Find where the given text appears and provide that cell's center as (x, y) coordinate. 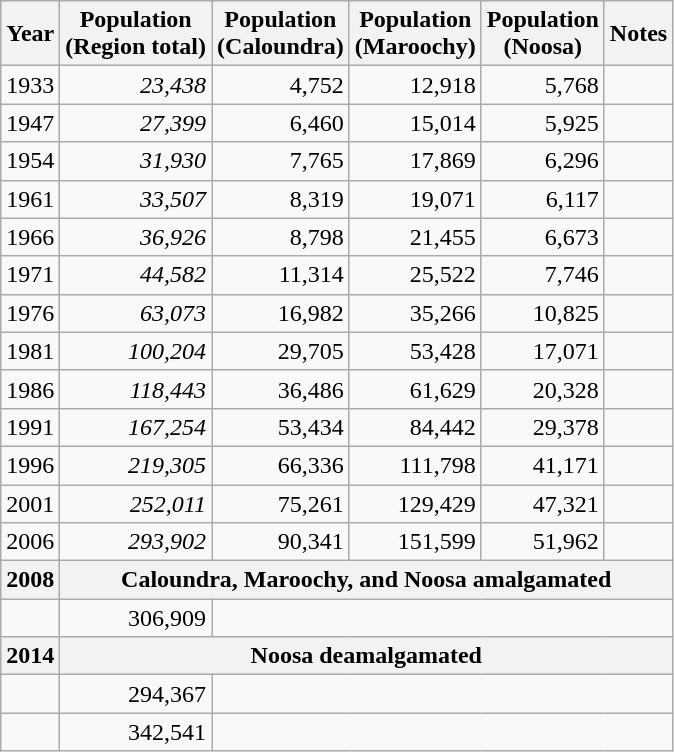
294,367 (136, 694)
1971 (30, 275)
75,261 (281, 503)
5,925 (542, 123)
1933 (30, 85)
29,705 (281, 351)
252,011 (136, 503)
35,266 (415, 313)
Caloundra, Maroochy, and Noosa amalgamated (366, 580)
1991 (30, 427)
1961 (30, 199)
36,926 (136, 237)
17,869 (415, 161)
8,319 (281, 199)
61,629 (415, 389)
5,768 (542, 85)
29,378 (542, 427)
6,296 (542, 161)
44,582 (136, 275)
6,460 (281, 123)
2008 (30, 580)
2006 (30, 542)
53,428 (415, 351)
1996 (30, 465)
306,909 (136, 618)
11,314 (281, 275)
10,825 (542, 313)
2014 (30, 656)
1954 (30, 161)
8,798 (281, 237)
Notes (638, 34)
23,438 (136, 85)
100,204 (136, 351)
Noosa deamalgamated (366, 656)
12,918 (415, 85)
111,798 (415, 465)
7,746 (542, 275)
Population(Region total) (136, 34)
19,071 (415, 199)
47,321 (542, 503)
293,902 (136, 542)
31,930 (136, 161)
90,341 (281, 542)
6,673 (542, 237)
342,541 (136, 732)
Population(Noosa) (542, 34)
6,117 (542, 199)
16,982 (281, 313)
4,752 (281, 85)
151,599 (415, 542)
27,399 (136, 123)
20,328 (542, 389)
1966 (30, 237)
51,962 (542, 542)
84,442 (415, 427)
7,765 (281, 161)
1976 (30, 313)
Population(Caloundra) (281, 34)
1981 (30, 351)
1986 (30, 389)
17,071 (542, 351)
53,434 (281, 427)
41,171 (542, 465)
63,073 (136, 313)
129,429 (415, 503)
25,522 (415, 275)
Year (30, 34)
36,486 (281, 389)
21,455 (415, 237)
1947 (30, 123)
2001 (30, 503)
15,014 (415, 123)
Population(Maroochy) (415, 34)
167,254 (136, 427)
118,443 (136, 389)
219,305 (136, 465)
66,336 (281, 465)
33,507 (136, 199)
